Find where the given text appears and provide that cell's center as (x, y) coordinate. 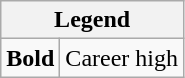
Legend (92, 20)
Career high (122, 58)
Bold (30, 58)
